Pinpoint the cell where the given text exists, returning its (x, y) midpoint coordinate. 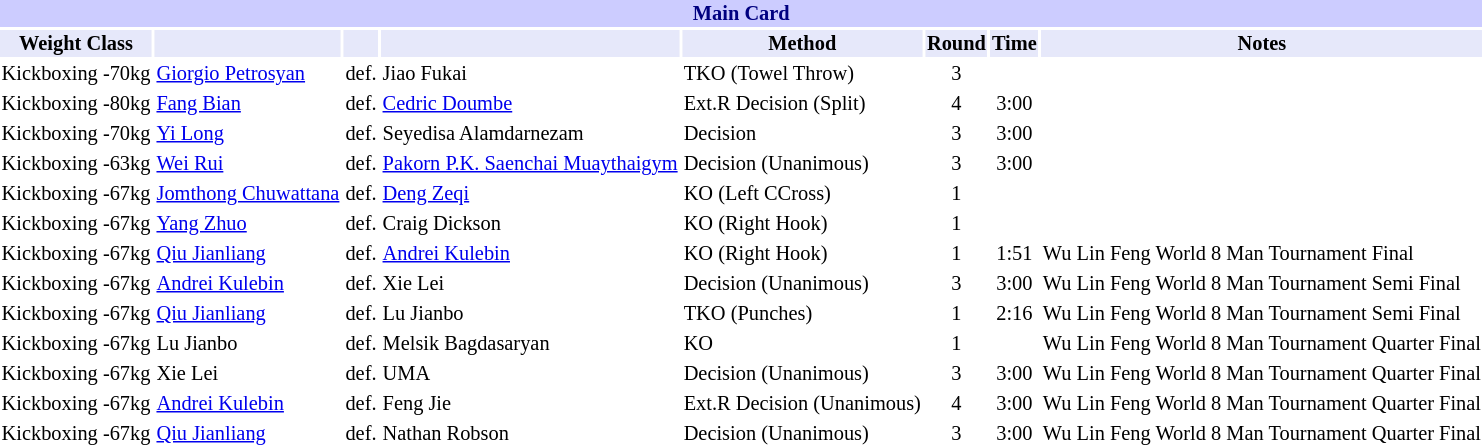
Seyedisa Alamdarnezam (530, 134)
Craig Dickson (530, 224)
UMA (530, 374)
KO (Left CCross) (802, 194)
Decision (802, 134)
Round (956, 44)
Melsik Bagdasaryan (530, 344)
Method (802, 44)
Yang Zhuo (248, 224)
Ext.R Decision (Split) (802, 104)
Ext.R Decision (Unanimous) (802, 404)
Notes (1262, 44)
Cedric Doumbe (530, 104)
Feng Jie (530, 404)
Kickboxing -80kg (76, 104)
Jomthong Chuwattana (248, 194)
1:51 (1014, 254)
Pakorn P.K. Saenchai Muaythaigym (530, 164)
TKO (Punches) (802, 314)
Deng Zeqi (530, 194)
Jiao Fukai (530, 74)
Kickboxing -63kg (76, 164)
Wei Rui (248, 164)
KO (802, 344)
2:16 (1014, 314)
Wu Lin Feng World 8 Man Tournament Final (1262, 254)
Fang Bian (248, 104)
TKO (Towel Throw) (802, 74)
Time (1014, 44)
Weight Class (76, 44)
Giorgio Petrosyan (248, 74)
Yi Long (248, 134)
